Pinpoint the cell where the given text exists, returning its (X, Y) midpoint coordinate. 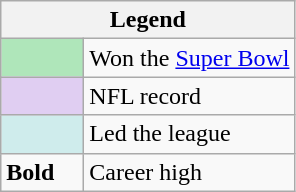
Legend (148, 20)
Won the Super Bowl (190, 58)
Bold (42, 172)
Led the league (190, 134)
Career high (190, 172)
NFL record (190, 96)
